Scan for the cell matching the given text and deliver its [X, Y] coordinate at center. 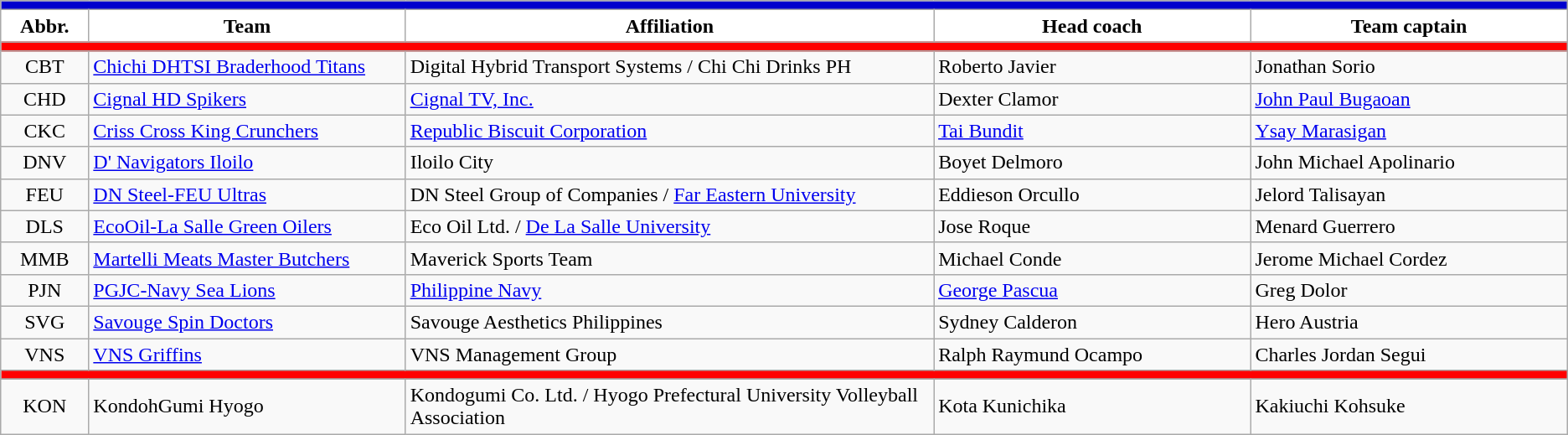
DNV [45, 163]
Team captain [1409, 26]
CKC [45, 131]
CBT [45, 67]
John Michael Apolinario [1409, 163]
CHD [45, 99]
Kakiuchi Kohsuke [1409, 407]
Menard Guerrero [1409, 226]
KondohGumi Hyogo [247, 407]
Savouge Aesthetics Philippines [669, 322]
FEU [45, 194]
Jose Roque [1092, 226]
Sydney Calderon [1092, 322]
Jerome Michael Cordez [1409, 258]
Chichi DHTSI Braderhood Titans [247, 67]
MMB [45, 258]
VNS Griffins [247, 355]
George Pascua [1092, 290]
Team [247, 26]
Cignal TV, Inc. [669, 99]
Philippine Navy [669, 290]
Eco Oil Ltd. / De La Salle University [669, 226]
PGJC-Navy Sea Lions [247, 290]
John Paul Bugaoan [1409, 99]
Dexter Clamor [1092, 99]
Jelord Talisayan [1409, 194]
Roberto Javier [1092, 67]
DN Steel-FEU Ultras [247, 194]
DLS [45, 226]
Eddieson Orcullo [1092, 194]
Kota Kunichika [1092, 407]
Charles Jordan Segui [1409, 355]
Michael Conde [1092, 258]
Boyet Delmoro [1092, 163]
Abbr. [45, 26]
Maverick Sports Team [669, 258]
Republic Biscuit Corporation [669, 131]
SVG [45, 322]
Criss Cross King Crunchers [247, 131]
VNS Management Group [669, 355]
D' Navigators Iloilo [247, 163]
Martelli Meats Master Butchers [247, 258]
Iloilo City [669, 163]
DN Steel Group of Companies / Far Eastern University [669, 194]
VNS [45, 355]
Cignal HD Spikers [247, 99]
PJN [45, 290]
Jonathan Sorio [1409, 67]
Savouge Spin Doctors [247, 322]
Ysay Marasigan [1409, 131]
EcoOil-La Salle Green Oilers [247, 226]
Affiliation [669, 26]
Head coach [1092, 26]
Tai Bundit [1092, 131]
Greg Dolor [1409, 290]
Hero Austria [1409, 322]
KON [45, 407]
Kondogumi Co. Ltd. / Hyogo Prefectural University Volleyball Association [669, 407]
Digital Hybrid Transport Systems / Chi Chi Drinks PH [669, 67]
Ralph Raymund Ocampo [1092, 355]
